For the text-containing cell, return its midpoint in (X, Y) coordinate format. 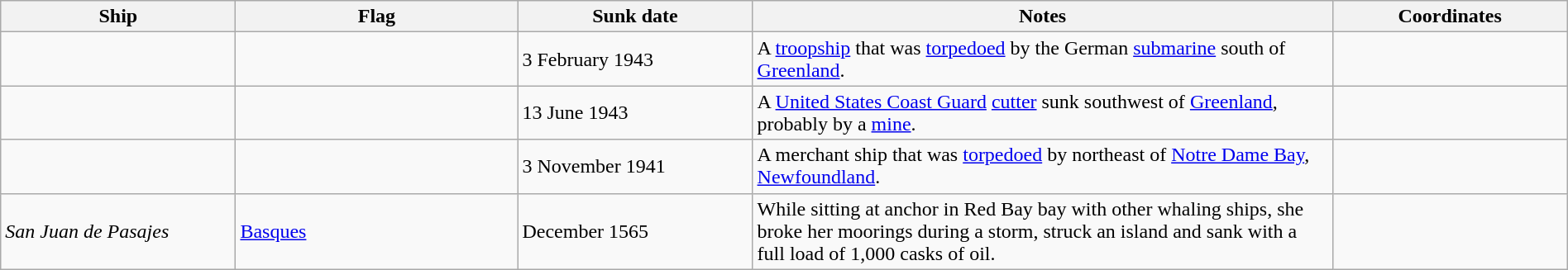
December 1565 (635, 231)
Notes (1042, 17)
Coordinates (1450, 17)
A United States Coast Guard cutter sunk southwest of Greenland, probably by a mine. (1042, 112)
Flag (377, 17)
Ship (118, 17)
3 February 1943 (635, 59)
13 June 1943 (635, 112)
A troopship that was torpedoed by the German submarine south of Greenland. (1042, 59)
Basques (377, 231)
Sunk date (635, 17)
A merchant ship that was torpedoed by northeast of Notre Dame Bay, Newfoundland. (1042, 167)
San Juan de Pasajes (118, 231)
3 November 1941 (635, 167)
